Return (X, Y) of the center of cell containing provided text 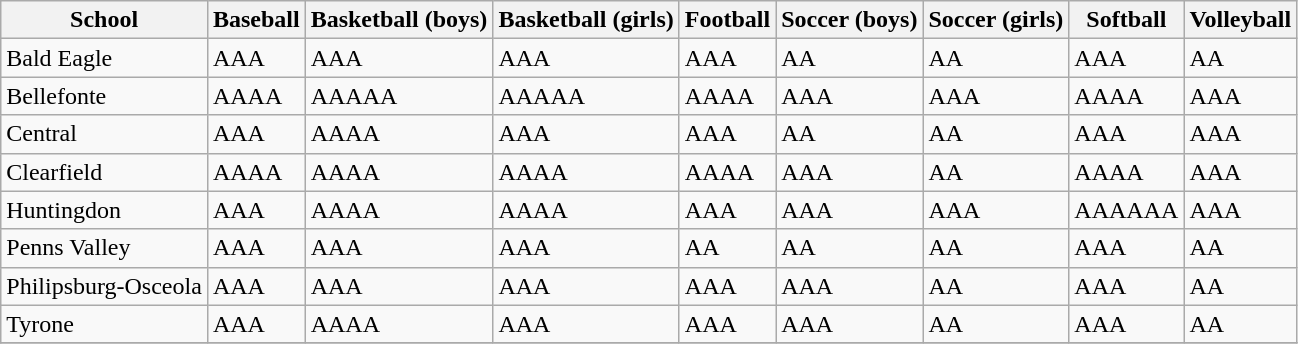
Baseball (256, 20)
Tyrone (104, 324)
School (104, 20)
Central (104, 134)
Basketball (boys) (399, 20)
Soccer (boys) (850, 20)
Penns Valley (104, 248)
Softball (1126, 20)
Basketball (girls) (586, 20)
Soccer (girls) (996, 20)
Volleyball (1240, 20)
AAAAAA (1126, 210)
Philipsburg-Osceola (104, 286)
Clearfield (104, 172)
Football (727, 20)
Bald Eagle (104, 58)
Bellefonte (104, 96)
Huntingdon (104, 210)
